Capture the cell that displays the provided text and extract its [x, y] central coordinate. 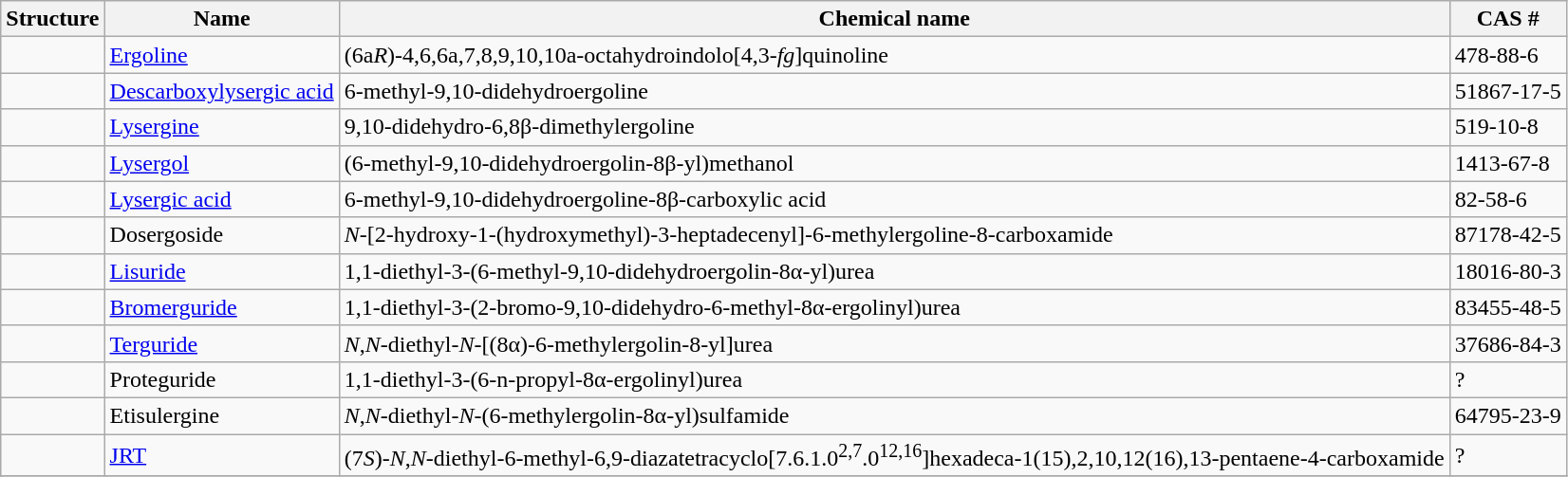
51867-17-5 [1507, 91]
N-[2-hydroxy-1-(hydroxymethyl)-3-heptadecenyl]-6-methylergoline-8-carboxamide [894, 235]
1,1-diethyl-3-(2-bromo-9,10-didehydro-6-methyl-8α-ergolinyl)urea [894, 307]
82-58-6 [1507, 199]
Lysergine [222, 127]
64795-23-9 [1507, 415]
6-methyl-9,10-didehydroergoline-8β-carboxylic acid [894, 199]
Structure [53, 19]
Name [222, 19]
Descarboxylysergic acid [222, 91]
478-88-6 [1507, 55]
Chemical name [894, 19]
Dosergoside [222, 235]
83455-48-5 [1507, 307]
Proteguride [222, 379]
N,N-diethyl-N-(6-methylergolin-8α-yl)sulfamide [894, 415]
Ergoline [222, 55]
Lysergol [222, 163]
Lysergic acid [222, 199]
(6-methyl-9,10-didehydroergolin-8β-yl)methanol [894, 163]
37686-84-3 [1507, 343]
JRT [222, 455]
1,1-diethyl-3-(6-methyl-9,10-didehydroergolin-8α-yl)urea [894, 271]
519-10-8 [1507, 127]
Bromerguride [222, 307]
N,N-diethyl-N-[(8α)-6-methylergolin-8-yl]urea [894, 343]
6-methyl-9,10-didehydroergoline [894, 91]
CAS # [1507, 19]
18016-80-3 [1507, 271]
Lisuride [222, 271]
1413-67-8 [1507, 163]
(7S)-N,N-diethyl-6-methyl-6,9-diazatetracyclo[7.6.1.02,7.012,16]hexadeca-1(15),2,10,12(16),13-pentaene-4-carboxamide [894, 455]
87178-42-5 [1507, 235]
Terguride [222, 343]
Etisulergine [222, 415]
(6aR)-4,6,6a,7,8,9,10,10a-octahydroindolo[4,3-fg]quinoline [894, 55]
9,10-didehydro-6,8β-dimethylergoline [894, 127]
1,1-diethyl-3-(6-n-propyl-8α-ergolinyl)urea [894, 379]
